Search for the cell housing the specified text and yield its (X, Y) center coordinate. 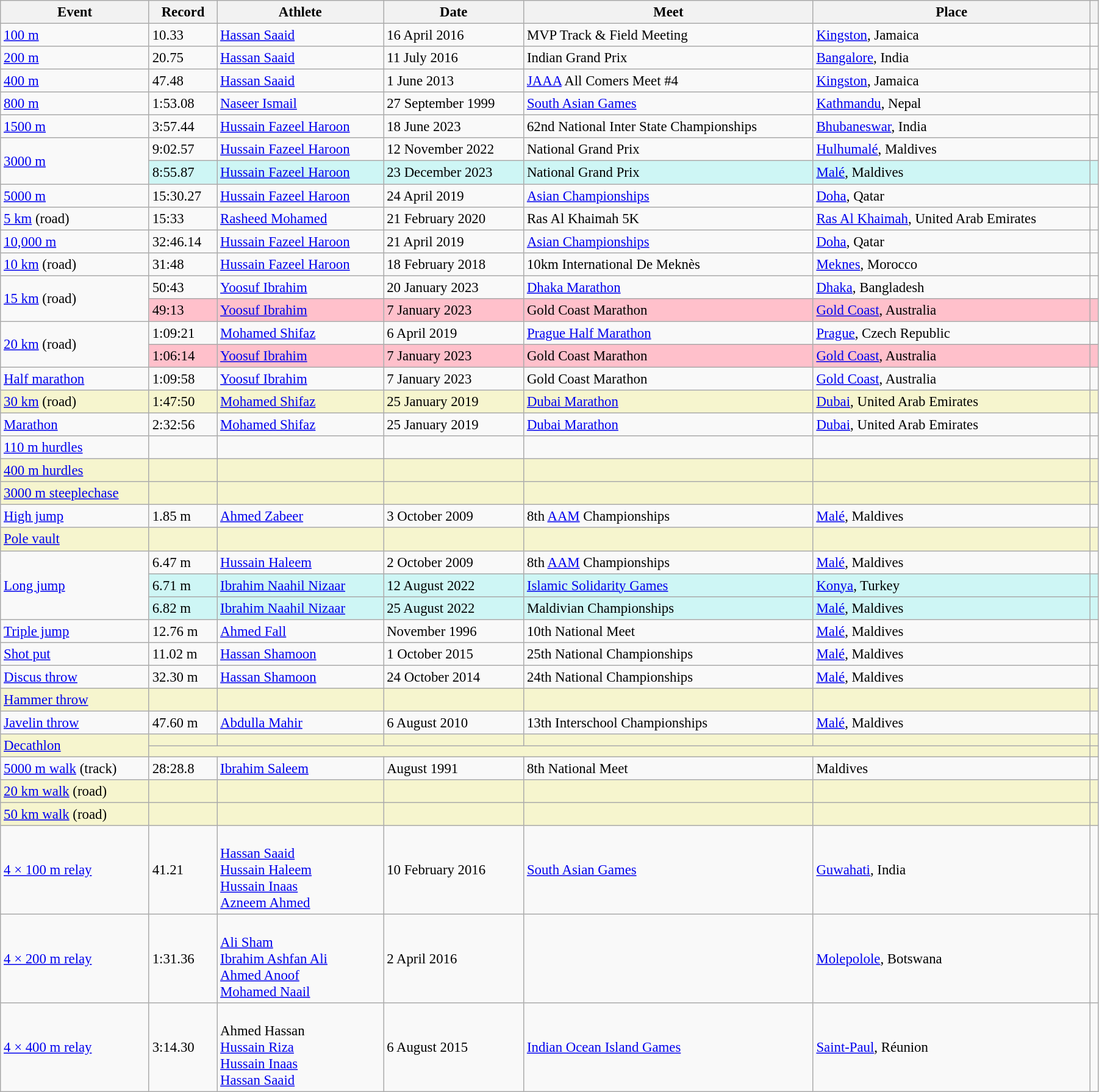
Meet (668, 12)
3 October 2009 (454, 516)
10 km (road) (75, 264)
Meknes, Morocco (951, 264)
15 km (road) (75, 299)
5 km (road) (75, 218)
Guwahati, India (951, 870)
25 August 2022 (454, 608)
3000 m steeplechase (75, 493)
Athlete (300, 12)
50:43 (183, 287)
Record (183, 12)
5000 m (75, 196)
Dhaka, Bangladesh (951, 287)
High jump (75, 516)
20 km (road) (75, 344)
32.30 m (183, 677)
Ras Al Khaimah, United Arab Emirates (951, 218)
Indian Grand Prix (668, 58)
Long jump (75, 585)
Maldivian Championships (668, 608)
Pole vault (75, 540)
Islamic Solidarity Games (668, 585)
41.21 (183, 870)
13th Interschool Championships (668, 723)
Discus throw (75, 677)
12 November 2022 (454, 149)
21 February 2020 (454, 218)
1500 m (75, 127)
49:13 (183, 310)
11 July 2016 (454, 58)
20.75 (183, 58)
Marathon (75, 425)
5000 m walk (track) (75, 769)
2 October 2009 (454, 562)
16 April 2016 (454, 35)
Maldives (951, 769)
12.76 m (183, 631)
28:28.8 (183, 769)
31:48 (183, 264)
400 m (75, 81)
8th National Meet (668, 769)
21 April 2019 (454, 241)
11.02 m (183, 654)
Rasheed Mohamed (300, 218)
Konya, Turkey (951, 585)
Abdulla Mahir (300, 723)
Ras Al Khaimah 5K (668, 218)
9:02.57 (183, 149)
6.82 m (183, 608)
12 August 2022 (454, 585)
25th National Championships (668, 654)
4 × 100 m relay (75, 870)
Date (454, 12)
1 October 2015 (454, 654)
November 1996 (454, 631)
1.85 m (183, 516)
3:57.44 (183, 127)
24 October 2014 (454, 677)
JAAA All Comers Meet #4 (668, 81)
100 m (75, 35)
6 August 2010 (454, 723)
18 June 2023 (454, 127)
30 km (road) (75, 402)
400 m hurdles (75, 471)
6.47 m (183, 562)
Hulhumalé, Maldives (951, 149)
Prague, Czech Republic (951, 333)
800 m (75, 104)
6 April 2019 (454, 333)
Prague Half Marathon (668, 333)
Javelin throw (75, 723)
Molepolole, Botswana (951, 959)
47.48 (183, 81)
20 January 2023 (454, 287)
1 June 2013 (454, 81)
Hussain Haleem (300, 562)
23 December 2023 (454, 173)
47.60 m (183, 723)
1:06:14 (183, 356)
1:53.08 (183, 104)
4 × 200 m relay (75, 959)
24 April 2019 (454, 196)
Decathlon (75, 746)
Place (951, 12)
8:55.87 (183, 173)
62nd National Inter State Championships (668, 127)
20 km walk (road) (75, 791)
10,000 m (75, 241)
10.33 (183, 35)
Dhaka Marathon (668, 287)
32:46.14 (183, 241)
Event (75, 12)
1:09:58 (183, 379)
Ibrahim Saleem (300, 769)
10 February 2016 (454, 870)
1:09:21 (183, 333)
10km International De Meknès (668, 264)
Half marathon (75, 379)
1:47:50 (183, 402)
Bangalore, India (951, 58)
2 April 2016 (454, 959)
1:31.36 (183, 959)
Ahmed Zabeer (300, 516)
15:33 (183, 218)
Naseer Ismail (300, 104)
Bhubaneswar, India (951, 127)
MVP Track & Field Meeting (668, 35)
200 m (75, 58)
2:32:56 (183, 425)
Triple jump (75, 631)
27 September 1999 (454, 104)
Ali ShamIbrahim Ashfan AliAhmed AnoofMohamed Naail (300, 959)
10th National Meet (668, 631)
Kathmandu, Nepal (951, 104)
August 1991 (454, 769)
15:30.27 (183, 196)
Hassan SaaidHussain HaleemHussain InaasAzneem Ahmed (300, 870)
Shot put (75, 654)
50 km walk (road) (75, 815)
110 m hurdles (75, 448)
18 February 2018 (454, 264)
Ahmed Fall (300, 631)
3000 m (75, 161)
Hammer throw (75, 700)
24th National Championships (668, 677)
6.71 m (183, 585)
